Capture the cell that displays the provided text and extract its (X, Y) central coordinate. 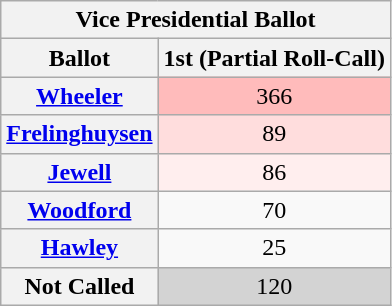
Woodford (80, 210)
Jewell (80, 172)
25 (274, 248)
120 (274, 286)
Wheeler (80, 96)
366 (274, 96)
Not Called (80, 286)
Hawley (80, 248)
Vice Presidential Ballot (196, 20)
89 (274, 134)
1st (Partial Roll-Call) (274, 58)
Ballot (80, 58)
86 (274, 172)
70 (274, 210)
Frelinghuysen (80, 134)
